Detect which cell encompasses the target text, then output its (X, Y) center coordinate. 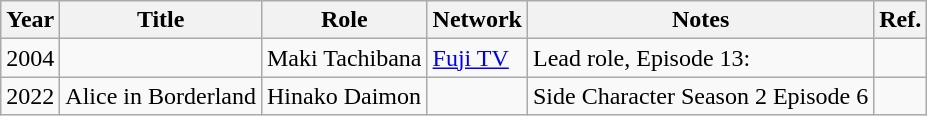
Title (161, 20)
2022 (30, 96)
Side Character Season 2 Episode 6 (700, 96)
Fuji TV (477, 58)
Hinako Daimon (344, 96)
Year (30, 20)
Alice in Borderland (161, 96)
2004 (30, 58)
Ref. (900, 20)
Network (477, 20)
Notes (700, 20)
Lead role, Episode 13: (700, 58)
Role (344, 20)
Maki Tachibana (344, 58)
